Return the (x, y) coordinate for the center point of the cell that contains the specified text.  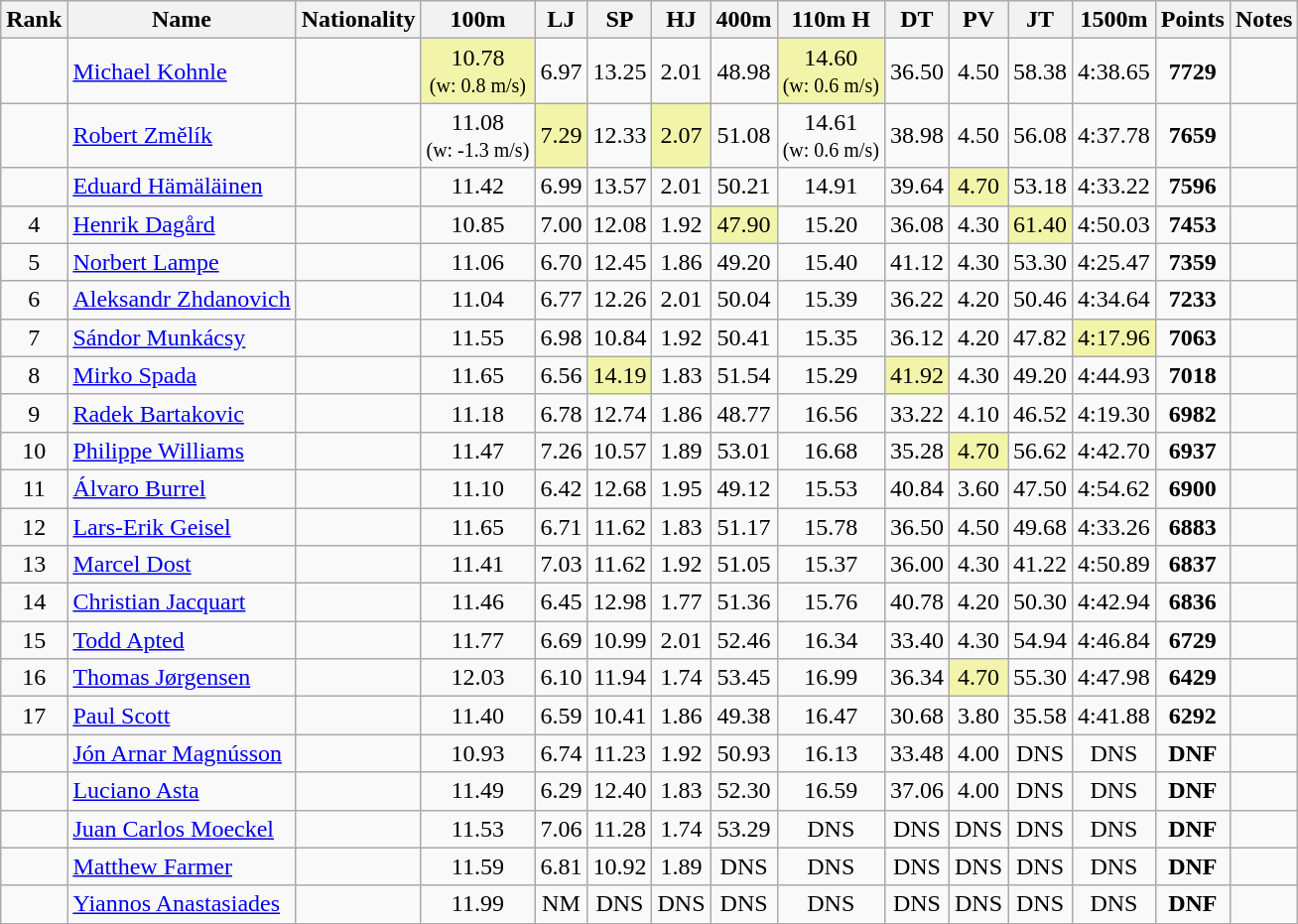
Robert Změlík (182, 135)
56.62 (1040, 451)
Todd Apted (182, 640)
6.78 (562, 413)
JT (1040, 20)
4.10 (978, 413)
12.74 (619, 413)
100m (478, 20)
58.38 (1040, 71)
3.80 (978, 716)
4:54.62 (1114, 488)
50.30 (1040, 602)
Sándor Munkácsy (182, 337)
6729 (1193, 640)
1500m (1114, 20)
7233 (1193, 300)
Notes (1263, 20)
10.92 (619, 866)
11.10 (478, 488)
52.30 (744, 791)
Henrik Dagård (182, 224)
4:33.22 (1114, 187)
36.00 (917, 565)
8 (34, 375)
33.40 (917, 640)
1.77 (681, 602)
14.91 (831, 187)
Name (182, 20)
PV (978, 20)
10.93 (478, 753)
LJ (562, 20)
41.12 (917, 262)
7 (34, 337)
15.29 (831, 375)
11.47 (478, 451)
10.78(w: 0.8 m/s) (478, 71)
4:25.47 (1114, 262)
10.99 (619, 640)
6837 (1193, 565)
3.60 (978, 488)
49.38 (744, 716)
6937 (1193, 451)
15.40 (831, 262)
7063 (1193, 337)
6292 (1193, 716)
11.55 (478, 337)
11.41 (478, 565)
14.19 (619, 375)
11.53 (478, 829)
Mirko Spada (182, 375)
4:50.89 (1114, 565)
48.77 (744, 413)
15.53 (831, 488)
11.59 (478, 866)
400m (744, 20)
12.45 (619, 262)
6.69 (562, 640)
11.40 (478, 716)
7453 (1193, 224)
Radek Bartakovic (182, 413)
7.06 (562, 829)
50.04 (744, 300)
6.59 (562, 716)
50.93 (744, 753)
6982 (1193, 413)
17 (34, 716)
16.34 (831, 640)
14.61(w: 0.6 m/s) (831, 135)
6.74 (562, 753)
16.56 (831, 413)
Álvaro Burrel (182, 488)
7.26 (562, 451)
11.46 (478, 602)
Nationality (358, 20)
12.26 (619, 300)
Christian Jacquart (182, 602)
Matthew Farmer (182, 866)
14 (34, 602)
11.28 (619, 829)
10.41 (619, 716)
50.41 (744, 337)
11.94 (619, 678)
7.29 (562, 135)
11.99 (478, 904)
47.90 (744, 224)
4:19.30 (1114, 413)
6.29 (562, 791)
15.37 (831, 565)
54.94 (1040, 640)
47.50 (1040, 488)
61.40 (1040, 224)
9 (34, 413)
15 (34, 640)
6883 (1193, 527)
16.47 (831, 716)
7018 (1193, 375)
1.95 (681, 488)
36.34 (917, 678)
39.64 (917, 187)
NM (562, 904)
12.33 (619, 135)
Norbert Lampe (182, 262)
40.84 (917, 488)
6836 (1193, 602)
15.78 (831, 527)
6.56 (562, 375)
11.49 (478, 791)
55.30 (1040, 678)
5 (34, 262)
15.39 (831, 300)
4:42.70 (1114, 451)
47.82 (1040, 337)
4:50.03 (1114, 224)
12.03 (478, 678)
4:37.78 (1114, 135)
15.35 (831, 337)
Luciano Asta (182, 791)
49.68 (1040, 527)
6.98 (562, 337)
12.68 (619, 488)
51.36 (744, 602)
6 (34, 300)
53.01 (744, 451)
6.45 (562, 602)
Juan Carlos Moeckel (182, 829)
4:38.65 (1114, 71)
7359 (1193, 262)
6.10 (562, 678)
6.71 (562, 527)
7.03 (562, 565)
10.57 (619, 451)
51.05 (744, 565)
4 (34, 224)
38.98 (917, 135)
11.42 (478, 187)
33.48 (917, 753)
4:17.96 (1114, 337)
13 (34, 565)
12 (34, 527)
2.07 (681, 135)
Rank (34, 20)
40.78 (917, 602)
4:34.64 (1114, 300)
35.58 (1040, 716)
46.52 (1040, 413)
16 (34, 678)
53.45 (744, 678)
7596 (1193, 187)
10.85 (478, 224)
41.92 (917, 375)
Aleksandr Zhdanovich (182, 300)
11.08(w: -1.3 m/s) (478, 135)
Eduard Hämäläinen (182, 187)
Paul Scott (182, 716)
Jón Arnar Magnússon (182, 753)
12.98 (619, 602)
12.40 (619, 791)
6429 (1193, 678)
Michael Kohnle (182, 71)
11.18 (478, 413)
51.17 (744, 527)
10 (34, 451)
6900 (1193, 488)
11.06 (478, 262)
35.28 (917, 451)
Points (1193, 20)
50.46 (1040, 300)
Yiannos Anastasiades (182, 904)
11.23 (619, 753)
6.99 (562, 187)
15.76 (831, 602)
36.08 (917, 224)
4:41.88 (1114, 716)
DT (917, 20)
53.30 (1040, 262)
7.00 (562, 224)
51.08 (744, 135)
16.68 (831, 451)
16.59 (831, 791)
33.22 (917, 413)
36.22 (917, 300)
37.06 (917, 791)
11.04 (478, 300)
Marcel Dost (182, 565)
51.54 (744, 375)
56.08 (1040, 135)
6.70 (562, 262)
6.77 (562, 300)
HJ (681, 20)
4:33.26 (1114, 527)
13.25 (619, 71)
12.08 (619, 224)
15.20 (831, 224)
53.18 (1040, 187)
16.99 (831, 678)
4:46.84 (1114, 640)
52.46 (744, 640)
53.29 (744, 829)
14.60(w: 0.6 m/s) (831, 71)
Thomas Jørgensen (182, 678)
SP (619, 20)
110m H (831, 20)
7729 (1193, 71)
Philippe Williams (182, 451)
11.77 (478, 640)
6.97 (562, 71)
Lars-Erik Geisel (182, 527)
7659 (1193, 135)
6.42 (562, 488)
10.84 (619, 337)
50.21 (744, 187)
41.22 (1040, 565)
11 (34, 488)
4:47.98 (1114, 678)
16.13 (831, 753)
36.12 (917, 337)
48.98 (744, 71)
13.57 (619, 187)
4:44.93 (1114, 375)
4:42.94 (1114, 602)
49.12 (744, 488)
30.68 (917, 716)
6.81 (562, 866)
